Return [x, y] of the center of cell containing provided text 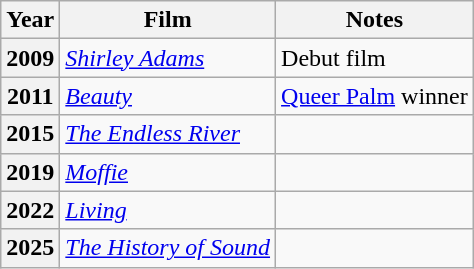
2019 [30, 172]
2025 [30, 248]
Year [30, 20]
2015 [30, 134]
Queer Palm winner [375, 96]
Living [168, 210]
Beauty [168, 96]
2011 [30, 96]
2009 [30, 58]
Moffie [168, 172]
Film [168, 20]
Notes [375, 20]
Shirley Adams [168, 58]
Debut film [375, 58]
The Endless River [168, 134]
The History of Sound [168, 248]
2022 [30, 210]
